Scan for the cell matching the given text and deliver its [X, Y] coordinate at center. 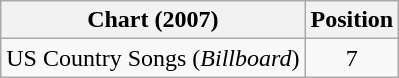
Position [352, 20]
Chart (2007) [153, 20]
7 [352, 58]
US Country Songs (Billboard) [153, 58]
